Find where the given text appears and provide that cell's center as (X, Y) coordinate. 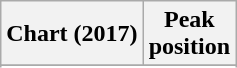
Peak position (189, 34)
Chart (2017) (72, 34)
